Return [X, Y] of the center of cell containing provided text 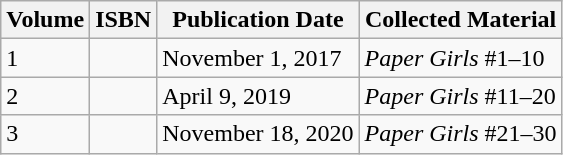
November 1, 2017 [258, 58]
April 9, 2019 [258, 96]
1 [46, 58]
3 [46, 134]
Paper Girls #21–30 [460, 134]
November 18, 2020 [258, 134]
Volume [46, 20]
Paper Girls #11–20 [460, 96]
Publication Date [258, 20]
ISBN [124, 20]
Paper Girls #1–10 [460, 58]
2 [46, 96]
Collected Material [460, 20]
